Identify which cell holds the provided text, then report its [X, Y] central coordinate. 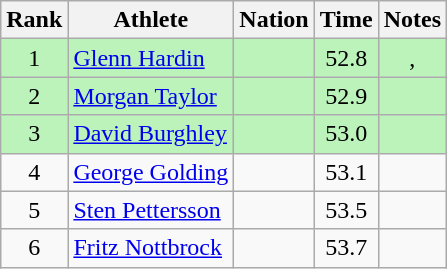
George Golding [151, 172]
Nation [274, 20]
2 [34, 96]
Athlete [151, 20]
, [412, 58]
Morgan Taylor [151, 96]
Notes [412, 20]
53.7 [346, 248]
Sten Pettersson [151, 210]
53.1 [346, 172]
Rank [34, 20]
53.5 [346, 210]
6 [34, 248]
4 [34, 172]
Time [346, 20]
Glenn Hardin [151, 58]
52.8 [346, 58]
3 [34, 134]
1 [34, 58]
Fritz Nottbrock [151, 248]
David Burghley [151, 134]
53.0 [346, 134]
5 [34, 210]
52.9 [346, 96]
